Scan for the cell matching the given text and deliver its [X, Y] coordinate at center. 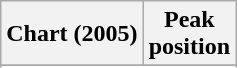
Peakposition [189, 34]
Chart (2005) [72, 34]
